Identify which cell holds the provided text, then report its (x, y) central coordinate. 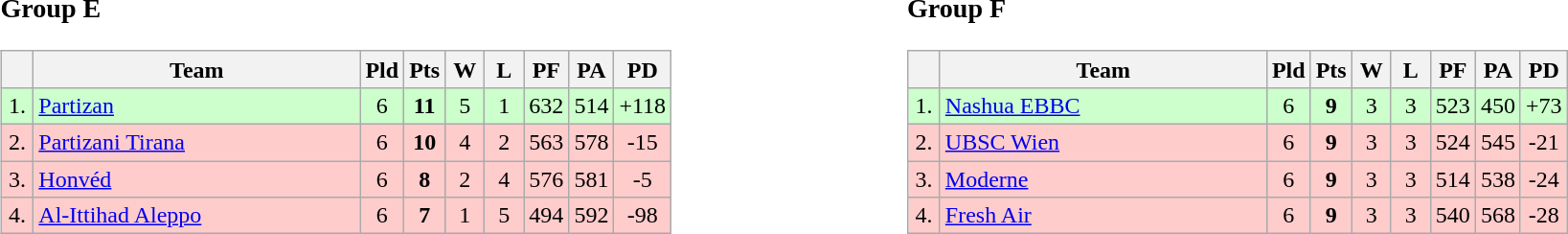
Al-Ittihad Aleppo (197, 216)
540 (1452, 216)
Partizani Tirana (197, 143)
494 (546, 216)
568 (1498, 216)
581 (592, 179)
+73 (1544, 105)
8 (425, 179)
538 (1498, 179)
-28 (1544, 216)
-5 (643, 179)
11 (425, 105)
Fresh Air (1103, 216)
-24 (1544, 179)
+118 (643, 105)
Honvéd (197, 179)
563 (546, 143)
10 (425, 143)
Moderne (1103, 179)
576 (546, 179)
578 (592, 143)
450 (1498, 105)
592 (592, 216)
-98 (643, 216)
-21 (1544, 143)
UBSC Wien (1103, 143)
-15 (643, 143)
523 (1452, 105)
545 (1498, 143)
Nashua EBBC (1103, 105)
524 (1452, 143)
632 (546, 105)
7 (425, 216)
Partizan (197, 105)
